Provide the (X, Y) coordinate of the cell's center where the given text is located.  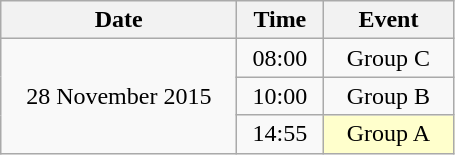
Date (119, 20)
10:00 (280, 96)
14:55 (280, 134)
08:00 (280, 58)
Time (280, 20)
Event (388, 20)
Group B (388, 96)
Group C (388, 58)
28 November 2015 (119, 96)
Group A (388, 134)
